Identify which cell holds the provided text, then report its [X, Y] central coordinate. 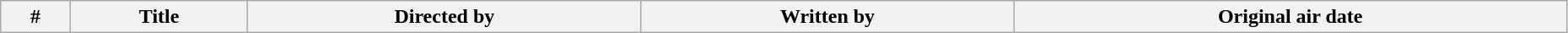
Original air date [1291, 17]
Title [159, 17]
Written by [827, 17]
Directed by [445, 17]
# [35, 17]
